Return (X, Y) of the center of cell containing provided text 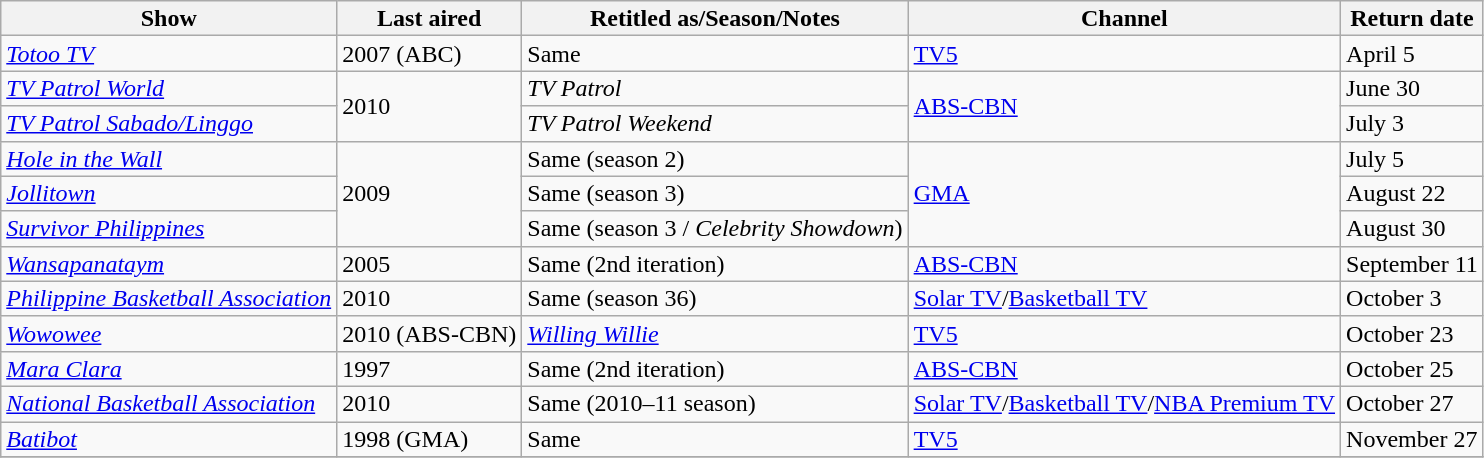
TV Patrol Weekend (715, 124)
Same (season 3) (715, 194)
October 25 (1412, 368)
Retitled as/Season/Notes (715, 18)
July 3 (1412, 124)
Survivor Philippines (169, 228)
TV Patrol (715, 88)
Willing Willie (715, 334)
2005 (430, 264)
2007 (ABC) (430, 54)
October 27 (1412, 404)
Totoo TV (169, 54)
Show (169, 18)
2010 (ABS-CBN) (430, 334)
Solar TV/Basketball TV (1124, 298)
1998 (GMA) (430, 440)
Mara Clara (169, 368)
August 22 (1412, 194)
Solar TV/Basketball TV/NBA Premium TV (1124, 404)
Batibot (169, 440)
2009 (430, 194)
November 27 (1412, 440)
October 3 (1412, 298)
TV Patrol Sabado/Linggo (169, 124)
TV Patrol World (169, 88)
1997 (430, 368)
Hole in the Wall (169, 158)
Return date (1412, 18)
Same (season 2) (715, 158)
June 30 (1412, 88)
August 30 (1412, 228)
Same (2010–11 season) (715, 404)
April 5 (1412, 54)
Last aired (430, 18)
Philippine Basketball Association (169, 298)
September 11 (1412, 264)
Same (season 36) (715, 298)
Wansapanataym (169, 264)
Wowowee (169, 334)
July 5 (1412, 158)
Same (season 3 / Celebrity Showdown) (715, 228)
October 23 (1412, 334)
Channel (1124, 18)
GMA (1124, 194)
National Basketball Association (169, 404)
Jollitown (169, 194)
